Find where the given text appears and provide that cell's center as (x, y) coordinate. 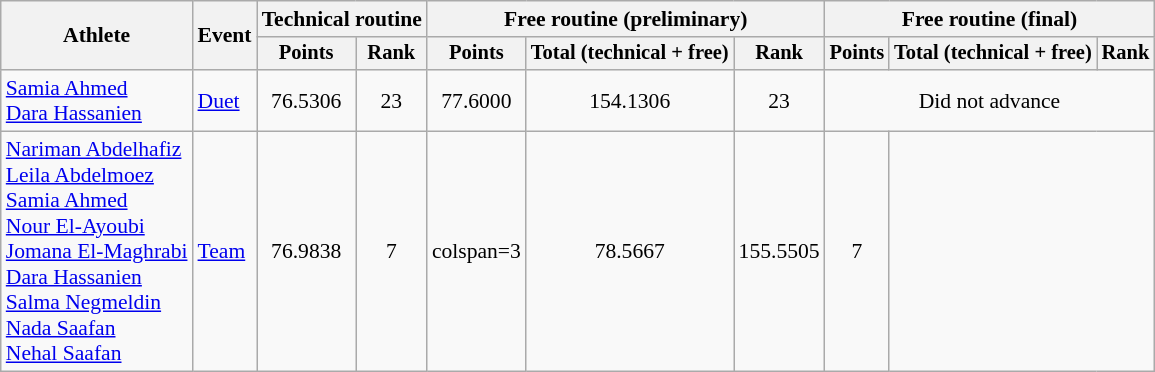
76.5306 (306, 100)
Samia AhmedDara Hassanien (97, 100)
Technical routine (342, 19)
154.1306 (630, 100)
Event (225, 36)
Nariman AbdelhafizLeila AbdelmoezSamia AhmedNour El-AyoubiJomana El-MaghrabiDara HassanienSalma NegmeldinNada SaafanNehal Saafan (97, 252)
Athlete (97, 36)
77.6000 (476, 100)
Free routine (preliminary) (626, 19)
Free routine (final) (990, 19)
78.5667 (630, 252)
Duet (225, 100)
76.9838 (306, 252)
Team (225, 252)
Did not advance (990, 100)
colspan=3 (476, 252)
155.5505 (780, 252)
